Determine the (X, Y) coordinate at the center of the cell enclosing the given text.  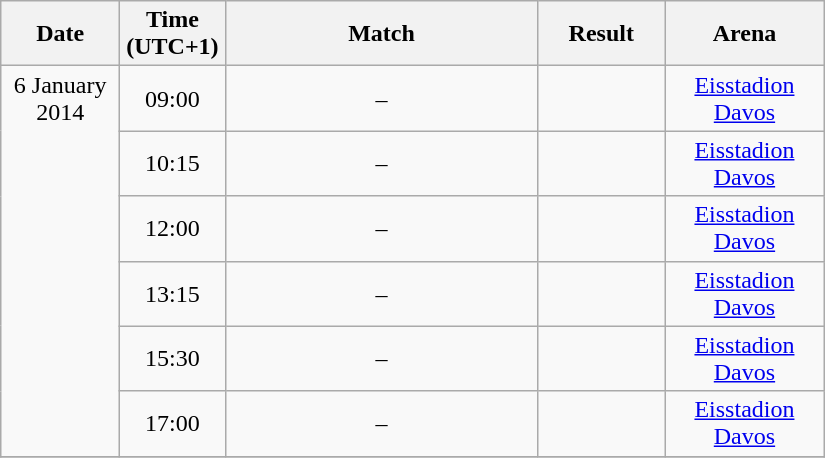
Result (602, 34)
Match (382, 34)
12:00 (173, 228)
10:15 (173, 164)
09:00 (173, 98)
17:00 (173, 424)
6 January 2014 (60, 261)
Time (UTC+1) (173, 34)
Date (60, 34)
13:15 (173, 294)
15:30 (173, 358)
Arena (745, 34)
